Search for the cell housing the specified text and yield its (X, Y) center coordinate. 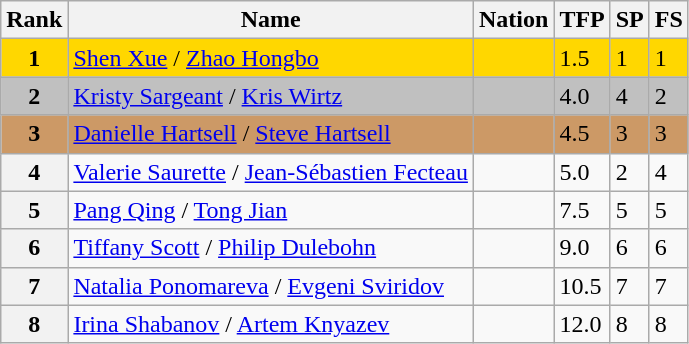
Rank (34, 20)
Pang Qing / Tong Jian (271, 210)
10.5 (582, 286)
5.0 (582, 172)
TFP (582, 20)
Kristy Sargeant / Kris Wirtz (271, 96)
7.5 (582, 210)
9.0 (582, 248)
12.0 (582, 324)
Nation (513, 20)
SP (630, 20)
Irina Shabanov / Artem Knyazev (271, 324)
FS (668, 20)
Shen Xue / Zhao Hongbo (271, 58)
4.5 (582, 134)
1.5 (582, 58)
Danielle Hartsell / Steve Hartsell (271, 134)
Valerie Saurette / Jean-Sébastien Fecteau (271, 172)
Tiffany Scott / Philip Dulebohn (271, 248)
4.0 (582, 96)
Natalia Ponomareva / Evgeni Sviridov (271, 286)
Name (271, 20)
